Extract the [x, y] coordinate from the center of the cell holding the provided text.  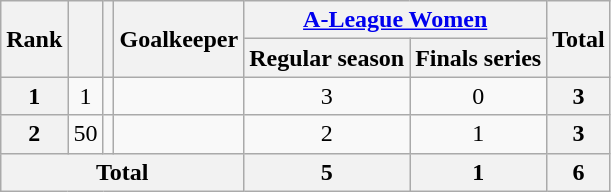
Regular season [327, 58]
Finals series [478, 58]
6 [579, 172]
Goalkeeper [179, 39]
5 [327, 172]
0 [478, 96]
A-League Women [396, 20]
Rank [34, 39]
50 [86, 134]
